Find where the given text appears and provide that cell's center as (X, Y) coordinate. 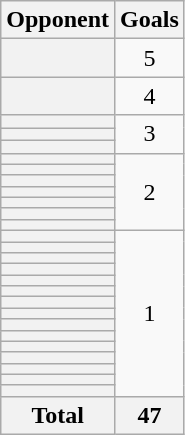
4 (150, 96)
2 (150, 192)
3 (150, 134)
47 (150, 415)
Goals (150, 20)
5 (150, 58)
1 (150, 313)
Opponent (58, 20)
Total (58, 415)
